Return the (X, Y) coordinate for the center point of the cell that contains the specified text.  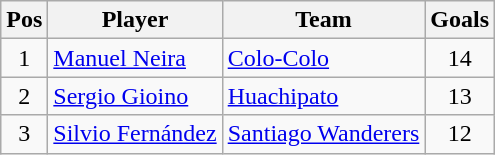
Team (324, 20)
Santiago Wanderers (324, 134)
Manuel Neira (135, 58)
Sergio Gioino (135, 96)
13 (460, 96)
Player (135, 20)
12 (460, 134)
Goals (460, 20)
Silvio Fernández (135, 134)
2 (24, 96)
1 (24, 58)
3 (24, 134)
Pos (24, 20)
Huachipato (324, 96)
14 (460, 58)
Colo-Colo (324, 58)
